Provide the [X, Y] coordinate of the cell's center where the given text is located.  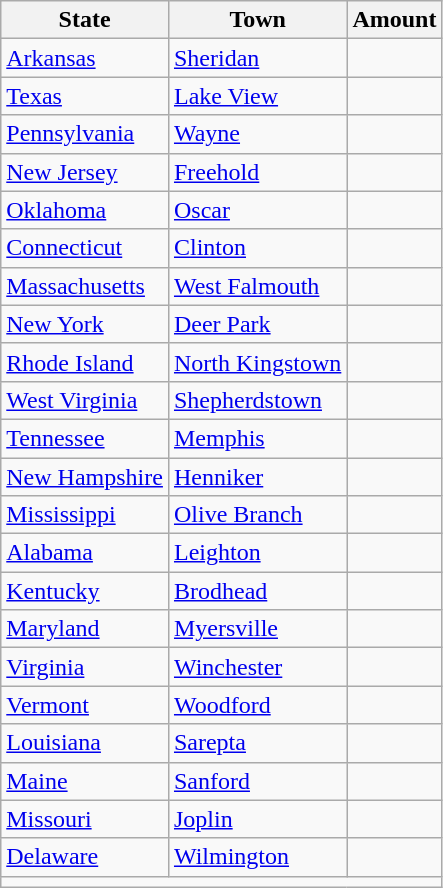
Brodhead [257, 591]
New York [85, 324]
Oklahoma [85, 210]
Maine [85, 781]
Mississippi [85, 515]
Connecticut [85, 248]
Clinton [257, 248]
Olive Branch [257, 515]
Lake View [257, 96]
Sanford [257, 781]
Deer Park [257, 324]
West Falmouth [257, 286]
Woodford [257, 705]
Freehold [257, 172]
Oscar [257, 210]
North Kingstown [257, 362]
Memphis [257, 438]
Amount [394, 20]
State [85, 20]
Leighton [257, 553]
New Hampshire [85, 477]
West Virginia [85, 400]
Tennessee [85, 438]
Winchester [257, 667]
Vermont [85, 705]
Pennsylvania [85, 134]
Louisiana [85, 743]
Texas [85, 96]
Sheridan [257, 58]
Myersville [257, 629]
Joplin [257, 819]
Alabama [85, 553]
Delaware [85, 857]
Missouri [85, 819]
Sarepta [257, 743]
Shepherdstown [257, 400]
Wayne [257, 134]
New Jersey [85, 172]
Arkansas [85, 58]
Rhode Island [85, 362]
Wilmington [257, 857]
Kentucky [85, 591]
Maryland [85, 629]
Virginia [85, 667]
Henniker [257, 477]
Massachusetts [85, 286]
Town [257, 20]
